Provide the (x, y) coordinate of the cell's center where the given text is located.  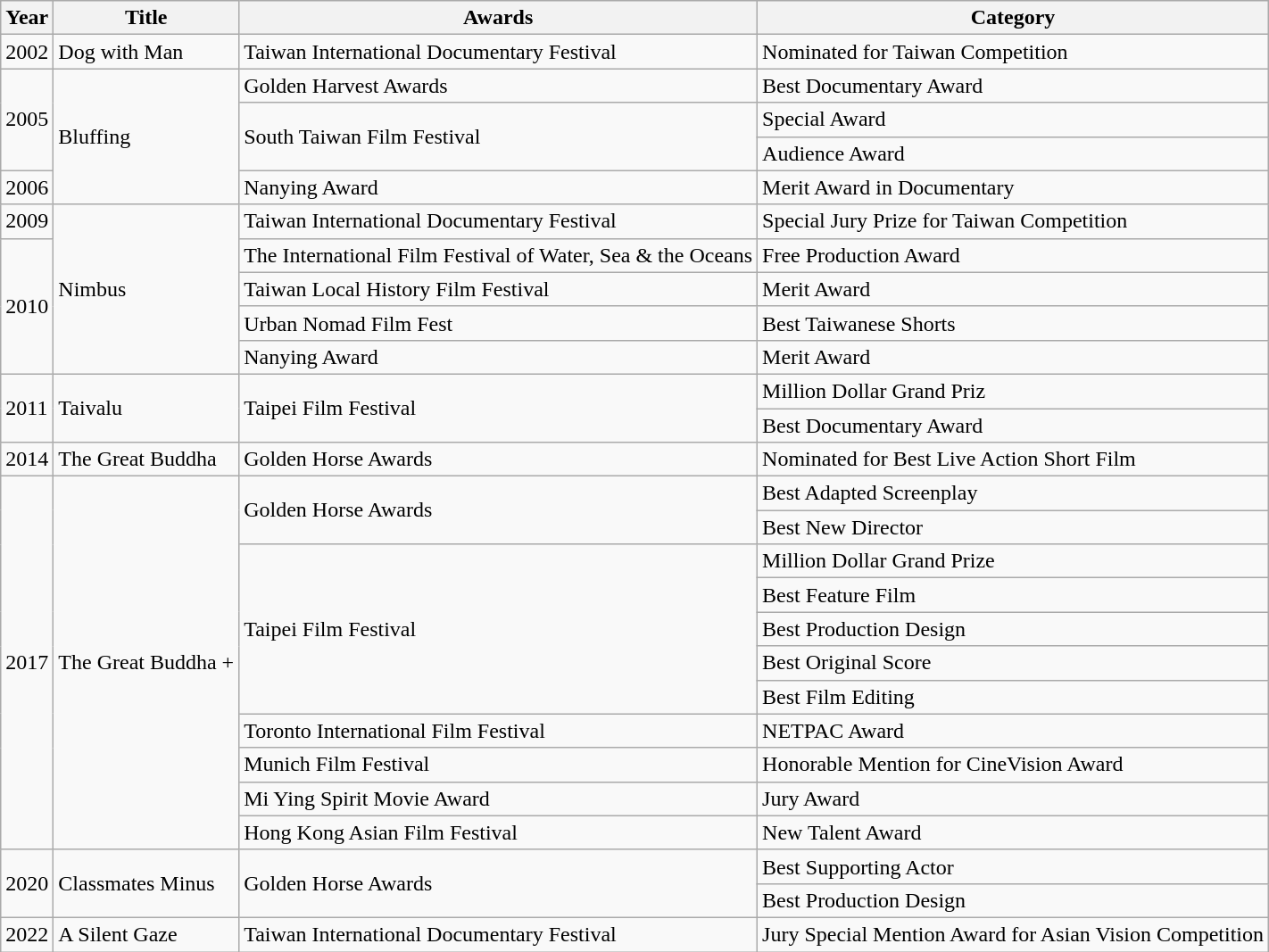
Audience Award (1014, 153)
2011 (27, 408)
2017 (27, 664)
Taiwan Local History Film Festival (498, 289)
Classmates Minus (146, 883)
Year (27, 18)
Honorable Mention for CineVision Award (1014, 765)
Jury Special Mention Award for Asian Vision Competition (1014, 934)
2005 (27, 120)
2002 (27, 52)
2014 (27, 459)
Urban Nomad Film Fest (498, 323)
Best Supporting Actor (1014, 866)
The International Film Festival of Water, Sea & the Oceans (498, 255)
Merit Award in Documentary (1014, 187)
Awards (498, 18)
Munich Film Festival (498, 765)
New Talent Award (1014, 832)
Dog with Man (146, 52)
Taivalu (146, 408)
Best Original Score (1014, 663)
2010 (27, 306)
Nominated for Best Live Action Short Film (1014, 459)
NETPAC Award (1014, 731)
Best Film Editing (1014, 697)
Free Production Award (1014, 255)
A Silent Gaze (146, 934)
Best New Director (1014, 527)
2009 (27, 221)
Title (146, 18)
Jury Award (1014, 799)
Category (1014, 18)
Best Adapted Screenplay (1014, 493)
2022 (27, 934)
Bluffing (146, 137)
The Great Buddha (146, 459)
Special Award (1014, 120)
South Taiwan Film Festival (498, 137)
Golden Harvest Awards (498, 86)
2020 (27, 883)
Best Taiwanese Shorts (1014, 323)
Mi Ying Spirit Movie Award (498, 799)
Best Feature Film (1014, 595)
Special Jury Prize for Taiwan Competition (1014, 221)
Toronto International Film Festival (498, 731)
Million Dollar Grand Prize (1014, 561)
Nominated for Taiwan Competition (1014, 52)
Hong Kong Asian Film Festival (498, 832)
Million Dollar Grand Priz (1014, 391)
2006 (27, 187)
The Great Buddha + (146, 664)
Nimbus (146, 289)
